Locate the cell with the specified text and output its [x, y] center coordinate. 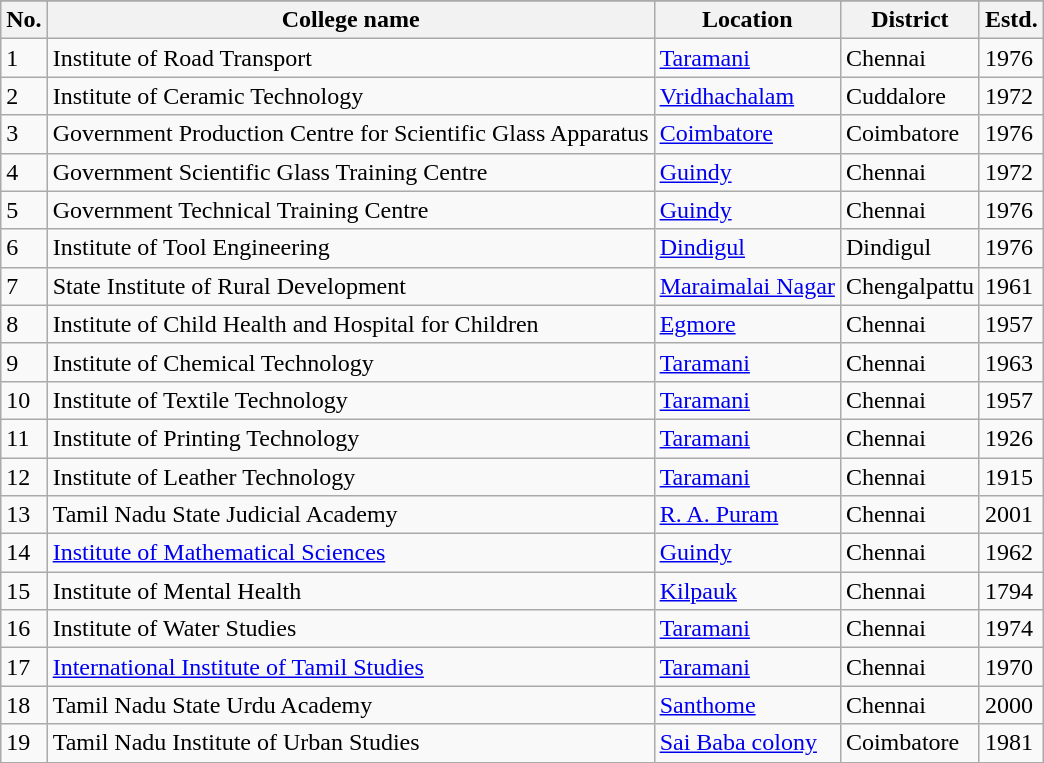
Institute of Tool Engineering [350, 248]
2001 [1011, 515]
Institute of Child Health and Hospital for Children [350, 324]
2 [24, 96]
No. [24, 20]
Institute of Mathematical Sciences [350, 553]
10 [24, 400]
4 [24, 172]
Kilpauk [747, 591]
14 [24, 553]
6 [24, 248]
Institute of Water Studies [350, 629]
1974 [1011, 629]
1915 [1011, 477]
1981 [1011, 743]
12 [24, 477]
5 [24, 210]
19 [24, 743]
Government Scientific Glass Training Centre [350, 172]
Tamil Nadu State Judicial Academy [350, 515]
College name [350, 20]
Institute of Textile Technology [350, 400]
Institute of Mental Health [350, 591]
Institute of Chemical Technology [350, 362]
Santhome [747, 705]
Government Production Centre for Scientific Glass Apparatus [350, 134]
International Institute of Tamil Studies [350, 667]
Tamil Nadu State Urdu Academy [350, 705]
Institute of Ceramic Technology [350, 96]
11 [24, 438]
7 [24, 286]
Institute of Leather Technology [350, 477]
1794 [1011, 591]
9 [24, 362]
State Institute of Rural Development [350, 286]
2000 [1011, 705]
Government Technical Training Centre [350, 210]
Maraimalai Nagar [747, 286]
Cuddalore [910, 96]
District [910, 20]
16 [24, 629]
13 [24, 515]
R. A. Puram [747, 515]
18 [24, 705]
Estd. [1011, 20]
Chengalpattu [910, 286]
17 [24, 667]
Institute of Road Transport [350, 58]
Institute of Printing Technology [350, 438]
1926 [1011, 438]
1 [24, 58]
1961 [1011, 286]
15 [24, 591]
3 [24, 134]
Location [747, 20]
Sai Baba colony [747, 743]
8 [24, 324]
1970 [1011, 667]
Vridhachalam [747, 96]
Tamil Nadu Institute of Urban Studies [350, 743]
1963 [1011, 362]
Egmore [747, 324]
1962 [1011, 553]
